Find where the given text appears and provide that cell's center as [X, Y] coordinate. 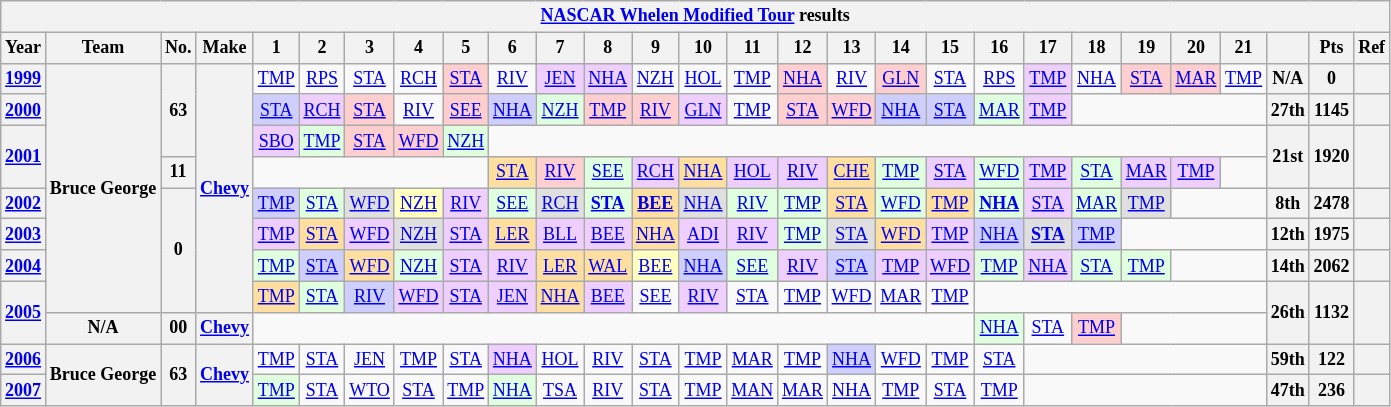
21 [1244, 48]
8 [608, 48]
2007 [24, 390]
16 [999, 48]
21st [1288, 156]
14 [901, 48]
2004 [24, 266]
1999 [24, 78]
2478 [1332, 204]
WTO [370, 390]
2006 [24, 360]
2 [322, 48]
CHE [852, 172]
1 [276, 48]
2062 [1332, 266]
Pts [1332, 48]
20 [1196, 48]
27th [1288, 110]
18 [1097, 48]
ADI [703, 234]
No. [178, 48]
13 [852, 48]
TSA [560, 390]
Ref [1372, 48]
Year [24, 48]
59th [1288, 360]
47th [1288, 390]
1132 [1332, 312]
9 [656, 48]
3 [370, 48]
8th [1288, 204]
10 [703, 48]
1975 [1332, 234]
12th [1288, 234]
MAN [752, 390]
4 [418, 48]
Make [225, 48]
2000 [24, 110]
NASCAR Whelen Modified Tour results [696, 16]
00 [178, 328]
Team [102, 48]
14th [1288, 266]
WAL [608, 266]
6 [513, 48]
7 [560, 48]
1920 [1332, 156]
12 [803, 48]
2002 [24, 204]
2001 [24, 156]
2005 [24, 312]
5 [466, 48]
BLL [560, 234]
1145 [1332, 110]
17 [1048, 48]
122 [1332, 360]
2003 [24, 234]
15 [950, 48]
236 [1332, 390]
19 [1146, 48]
26th [1288, 312]
SBO [276, 140]
